Extract the (X, Y) coordinate from the center of the cell holding the provided text.  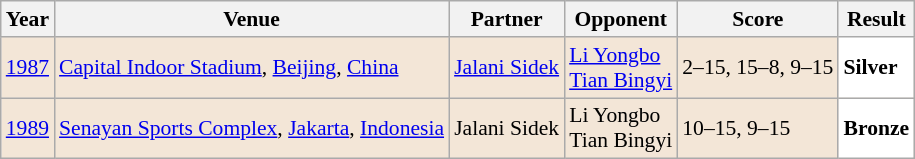
2–15, 15–8, 9–15 (758, 68)
Year (28, 19)
Result (876, 19)
Venue (252, 19)
Senayan Sports Complex, Jakarta, Indonesia (252, 128)
1987 (28, 68)
Silver (876, 68)
10–15, 9–15 (758, 128)
Capital Indoor Stadium, Beijing, China (252, 68)
Partner (506, 19)
Opponent (620, 19)
Score (758, 19)
Bronze (876, 128)
1989 (28, 128)
